Extract the (x, y) coordinate from the center of the cell holding the provided text.  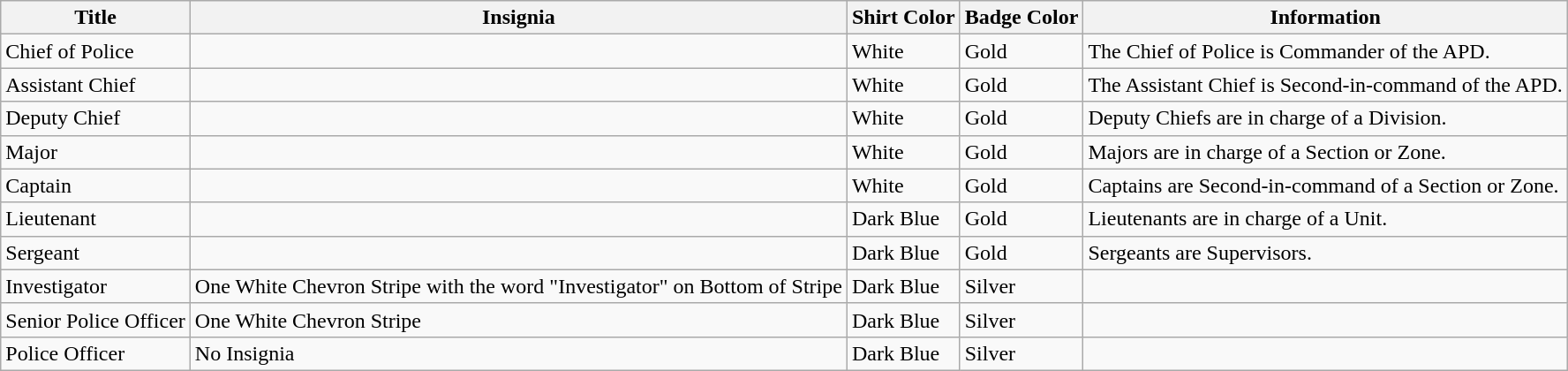
The Assistant Chief is Second-in-command of the APD. (1325, 85)
One White Chevron Stripe with the word "Investigator" on Bottom of Stripe (518, 286)
Assistant Chief (95, 85)
Insignia (518, 18)
Lieutenants are in charge of a Unit. (1325, 219)
Captain (95, 185)
Title (95, 18)
Sergeant (95, 253)
Shirt Color (903, 18)
Deputy Chief (95, 118)
Majors are in charge of a Section or Zone. (1325, 152)
Information (1325, 18)
Senior Police Officer (95, 320)
Badge Color (1021, 18)
Lieutenant (95, 219)
Deputy Chiefs are in charge of a Division. (1325, 118)
Major (95, 152)
Police Officer (95, 353)
No Insignia (518, 353)
One White Chevron Stripe (518, 320)
Investigator (95, 286)
Chief of Police (95, 51)
Captains are Second-in-command of a Section or Zone. (1325, 185)
Sergeants are Supervisors. (1325, 253)
The Chief of Police is Commander of the APD. (1325, 51)
